Return the (X, Y) coordinate for the center point of the cell that contains the specified text.  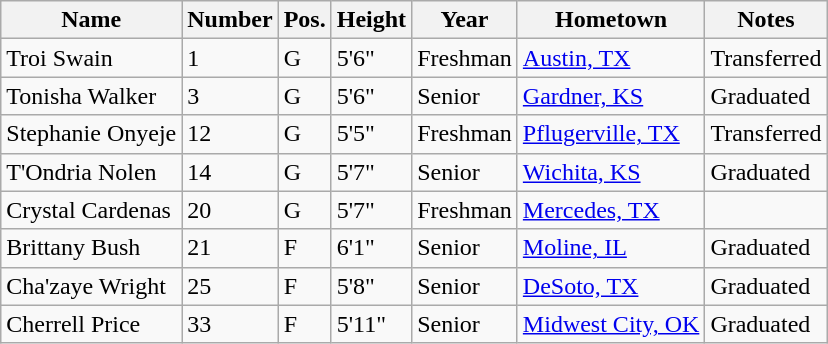
Wichita, KS (611, 172)
Tonisha Walker (92, 96)
6'1" (371, 248)
Troi Swain (92, 58)
Mercedes, TX (611, 210)
21 (230, 248)
T'Ondria Nolen (92, 172)
Austin, TX (611, 58)
5'5" (371, 134)
DeSoto, TX (611, 286)
Midwest City, OK (611, 324)
Height (371, 20)
3 (230, 96)
Crystal Cardenas (92, 210)
12 (230, 134)
Gardner, KS (611, 96)
Notes (766, 20)
5'11" (371, 324)
Pos. (304, 20)
1 (230, 58)
Name (92, 20)
Number (230, 20)
14 (230, 172)
25 (230, 286)
Cha'zaye Wright (92, 286)
20 (230, 210)
5'8" (371, 286)
Year (465, 20)
Cherrell Price (92, 324)
Pflugerville, TX (611, 134)
Brittany Bush (92, 248)
Hometown (611, 20)
Moline, IL (611, 248)
33 (230, 324)
Stephanie Onyeje (92, 134)
